Provide the (X, Y) coordinate of the cell's center where the given text is located.  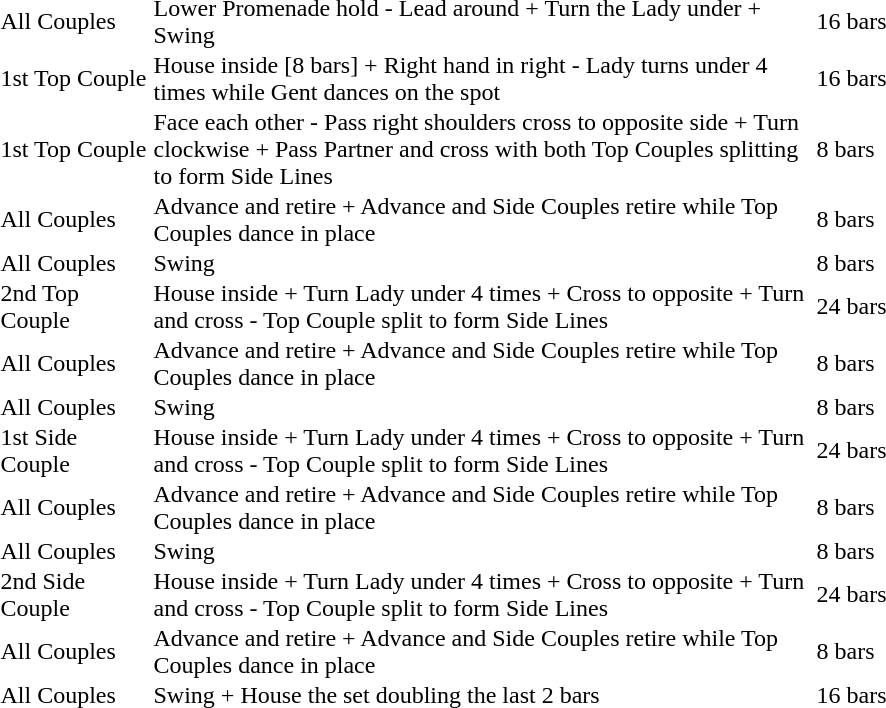
House inside [8 bars] + Right hand in right - Lady turns under 4 times while Gent dances on the spot (484, 78)
